Determine the (x, y) coordinate at the center of the cell enclosing the given text.  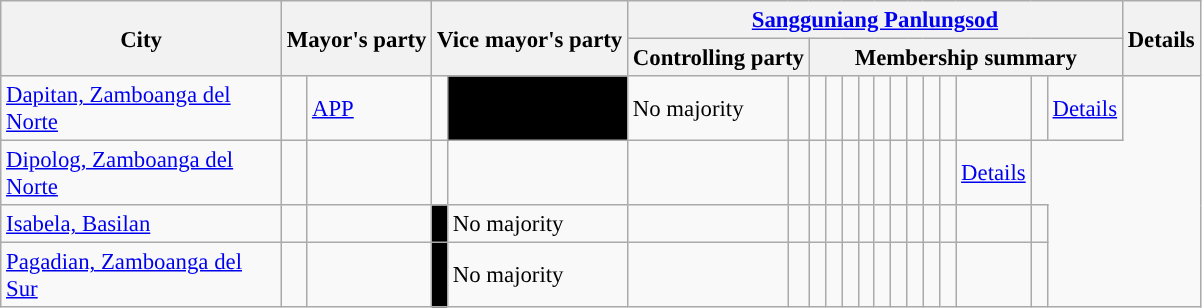
Sangguniang Panlungsod (876, 20)
City (142, 38)
Pagadian, Zamboanga del Sur (142, 276)
Dapitan, Zamboanga del Norte (142, 108)
Isabela, Basilan (142, 224)
Controlling party (719, 58)
Vice mayor's party (530, 38)
Mayor's party (356, 38)
APP (370, 108)
Dipolog, Zamboanga del Norte (142, 174)
Membership summary (966, 58)
